For the text-containing cell, return its midpoint in [x, y] coordinate format. 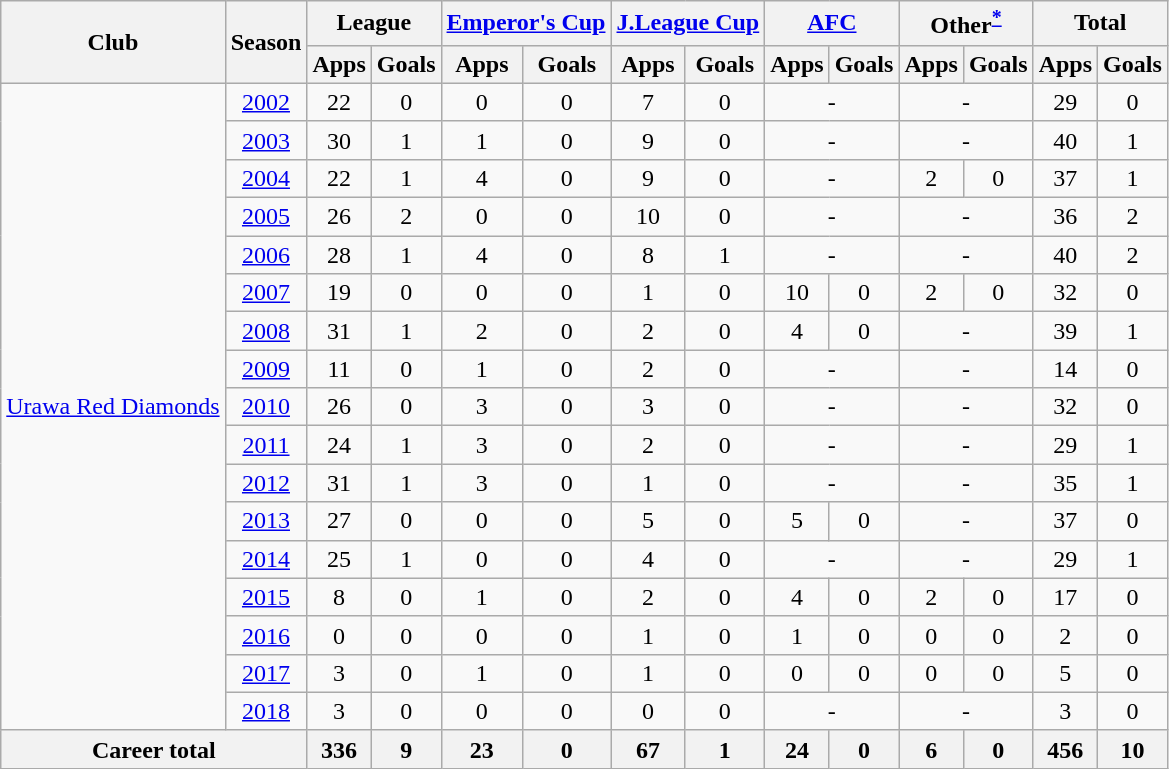
2012 [266, 483]
2011 [266, 445]
2010 [266, 407]
30 [339, 140]
Emperor's Cup [526, 24]
Club [113, 42]
2009 [266, 369]
2008 [266, 331]
39 [1065, 331]
336 [339, 749]
2016 [266, 635]
2006 [266, 255]
456 [1065, 749]
2003 [266, 140]
Other* [966, 24]
Urawa Red Diamonds [113, 406]
2013 [266, 521]
League [374, 24]
11 [339, 369]
2007 [266, 293]
23 [482, 749]
17 [1065, 597]
AFC [832, 24]
2018 [266, 711]
2015 [266, 597]
25 [339, 559]
2005 [266, 217]
2014 [266, 559]
2017 [266, 673]
27 [339, 521]
J.League Cup [688, 24]
36 [1065, 217]
6 [931, 749]
Total [1100, 24]
Season [266, 42]
19 [339, 293]
14 [1065, 369]
2002 [266, 102]
28 [339, 255]
Career total [154, 749]
67 [648, 749]
2004 [266, 178]
35 [1065, 483]
7 [648, 102]
